Find where the given text appears and provide that cell's center as [x, y] coordinate. 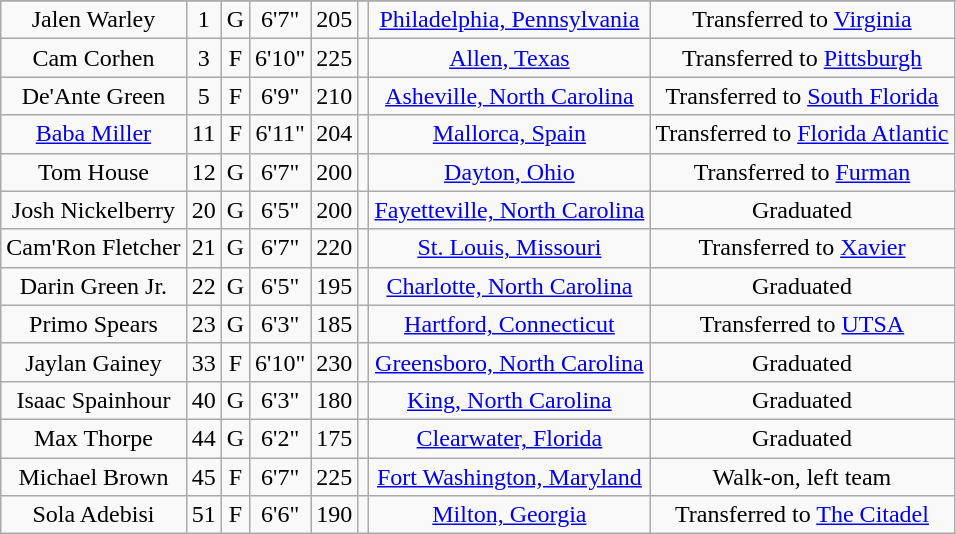
1 [204, 20]
Allen, Texas [510, 58]
Transferred to The Citadel [802, 515]
3 [204, 58]
Hartford, Connecticut [510, 324]
St. Louis, Missouri [510, 248]
Clearwater, Florida [510, 438]
6'9" [280, 96]
Michael Brown [94, 477]
11 [204, 134]
45 [204, 477]
Josh Nickelberry [94, 210]
Charlotte, North Carolina [510, 286]
Asheville, North Carolina [510, 96]
Baba Miller [94, 134]
Jalen Warley [94, 20]
Transferred to Furman [802, 172]
6'11" [280, 134]
Philadelphia, Pennsylvania [510, 20]
185 [334, 324]
Transferred to UTSA [802, 324]
Darin Green Jr. [94, 286]
205 [334, 20]
23 [204, 324]
Greensboro, North Carolina [510, 362]
Walk-on, left team [802, 477]
Max Thorpe [94, 438]
6'6" [280, 515]
King, North Carolina [510, 400]
5 [204, 96]
Sola Adebisi [94, 515]
Transferred to Virginia [802, 20]
Jaylan Gainey [94, 362]
33 [204, 362]
Milton, Georgia [510, 515]
Cam Corhen [94, 58]
Fort Washington, Maryland [510, 477]
De'Ante Green [94, 96]
Transferred to Pittsburgh [802, 58]
Fayetteville, North Carolina [510, 210]
20 [204, 210]
6'2" [280, 438]
Tom House [94, 172]
195 [334, 286]
Isaac Spainhour [94, 400]
51 [204, 515]
21 [204, 248]
22 [204, 286]
12 [204, 172]
175 [334, 438]
Primo Spears [94, 324]
Mallorca, Spain [510, 134]
40 [204, 400]
Transferred to Florida Atlantic [802, 134]
Transferred to South Florida [802, 96]
230 [334, 362]
Dayton, Ohio [510, 172]
210 [334, 96]
Cam'Ron Fletcher [94, 248]
44 [204, 438]
220 [334, 248]
180 [334, 400]
Transferred to Xavier [802, 248]
204 [334, 134]
190 [334, 515]
